Pinpoint the cell where the given text exists, returning its (x, y) midpoint coordinate. 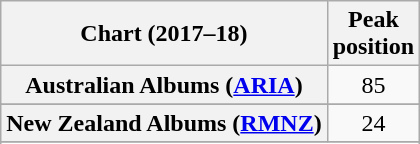
24 (373, 123)
New Zealand Albums (RMNZ) (164, 123)
Australian Albums (ARIA) (164, 85)
85 (373, 85)
Chart (2017–18) (164, 34)
Peak position (373, 34)
